Identify which cell holds the provided text, then report its [X, Y] central coordinate. 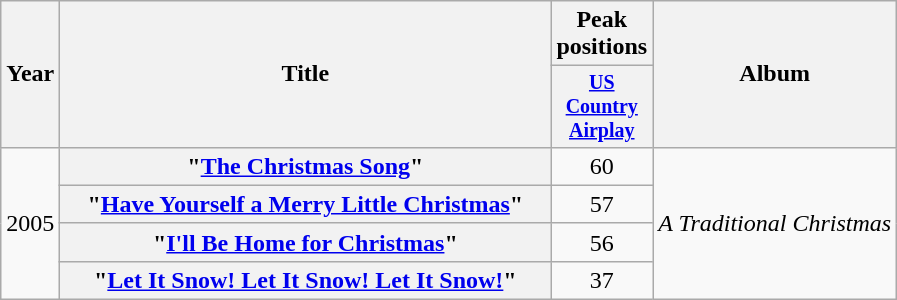
US Country Airplay [602, 106]
"Have Yourself a Merry Little Christmas" [306, 204]
37 [602, 280]
2005 [30, 223]
Album [775, 74]
"I'll Be Home for Christmas" [306, 242]
60 [602, 166]
Year [30, 74]
"The Christmas Song" [306, 166]
A Traditional Christmas [775, 223]
Peak positions [602, 34]
"Let It Snow! Let It Snow! Let It Snow!" [306, 280]
57 [602, 204]
Title [306, 74]
56 [602, 242]
